Search for the cell housing the specified text and yield its (x, y) center coordinate. 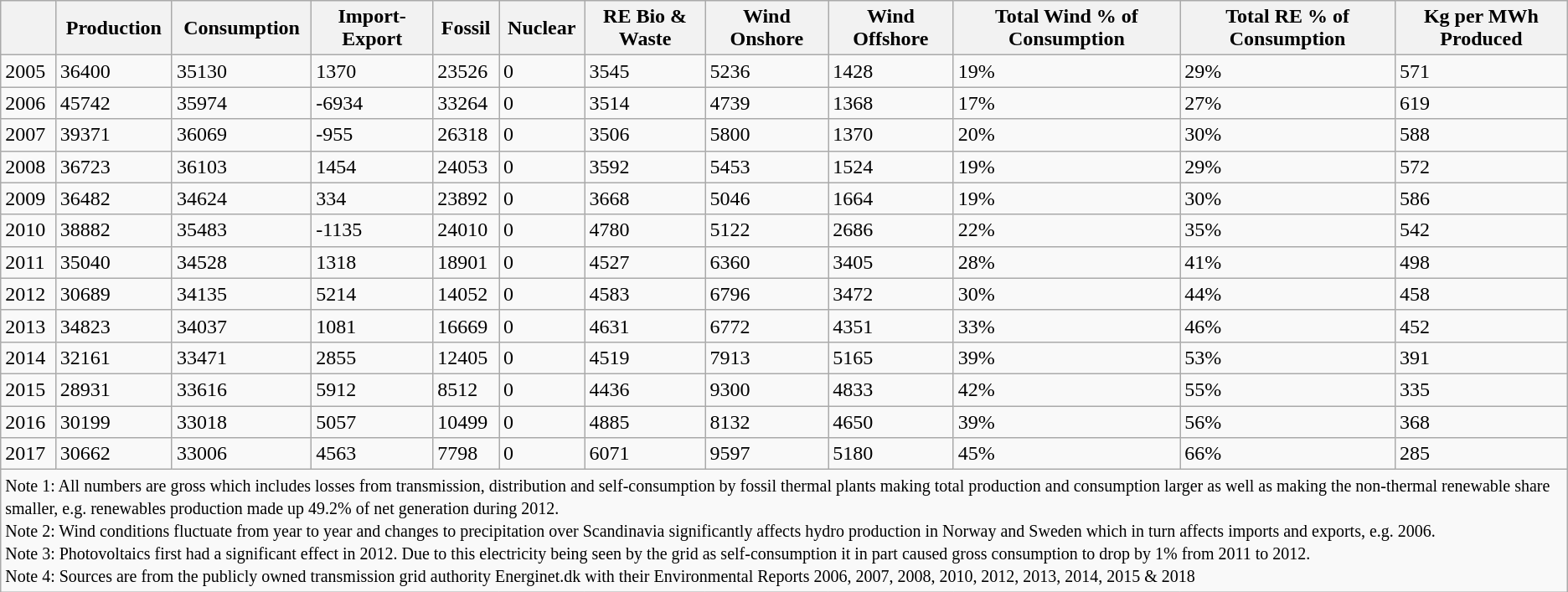
18901 (466, 262)
22% (1067, 230)
46% (1288, 326)
334 (372, 198)
30689 (114, 294)
Import-Export (372, 28)
5122 (767, 230)
33018 (241, 421)
2016 (28, 421)
33616 (241, 389)
2009 (28, 198)
2008 (28, 167)
1664 (891, 198)
3668 (645, 198)
4527 (645, 262)
26318 (466, 135)
34624 (241, 198)
Total RE % of Consumption (1288, 28)
3514 (645, 103)
44% (1288, 294)
452 (1482, 326)
5912 (372, 389)
53% (1288, 358)
Production (114, 28)
38882 (114, 230)
36482 (114, 198)
35130 (241, 71)
542 (1482, 230)
8512 (466, 389)
55% (1288, 389)
2014 (28, 358)
4436 (645, 389)
5057 (372, 421)
33471 (241, 358)
7798 (466, 454)
2015 (28, 389)
4885 (645, 421)
23526 (466, 71)
2010 (28, 230)
14052 (466, 294)
4780 (645, 230)
2012 (28, 294)
45742 (114, 103)
56% (1288, 421)
3592 (645, 167)
30662 (114, 454)
5165 (891, 358)
12405 (466, 358)
34823 (114, 326)
6796 (767, 294)
36103 (241, 167)
28931 (114, 389)
3472 (891, 294)
4739 (767, 103)
5453 (767, 167)
3506 (645, 135)
35% (1288, 230)
Wind Offshore (891, 28)
Wind Onshore (767, 28)
4519 (645, 358)
4650 (891, 421)
3405 (891, 262)
34135 (241, 294)
9597 (767, 454)
2855 (372, 358)
4563 (372, 454)
Total Wind % of Consumption (1067, 28)
Consumption (241, 28)
41% (1288, 262)
33% (1067, 326)
3545 (645, 71)
33264 (466, 103)
335 (1482, 389)
458 (1482, 294)
34037 (241, 326)
5214 (372, 294)
45% (1067, 454)
35483 (241, 230)
285 (1482, 454)
2007 (28, 135)
36400 (114, 71)
4833 (891, 389)
588 (1482, 135)
1454 (372, 167)
36069 (241, 135)
-6934 (372, 103)
16669 (466, 326)
66% (1288, 454)
4631 (645, 326)
2005 (28, 71)
6772 (767, 326)
35040 (114, 262)
1368 (891, 103)
4583 (645, 294)
34528 (241, 262)
17% (1067, 103)
20% (1067, 135)
42% (1067, 389)
498 (1482, 262)
27% (1288, 103)
28% (1067, 262)
-955 (372, 135)
571 (1482, 71)
2013 (28, 326)
RE Bio & Waste (645, 28)
7913 (767, 358)
Nuclear (543, 28)
1081 (372, 326)
39371 (114, 135)
Fossil (466, 28)
5800 (767, 135)
23892 (466, 198)
10499 (466, 421)
24053 (466, 167)
6360 (767, 262)
33006 (241, 454)
391 (1482, 358)
-1135 (372, 230)
1428 (891, 71)
5046 (767, 198)
1318 (372, 262)
1524 (891, 167)
36723 (114, 167)
2686 (891, 230)
24010 (466, 230)
586 (1482, 198)
6071 (645, 454)
2011 (28, 262)
35974 (241, 103)
2006 (28, 103)
5236 (767, 71)
2017 (28, 454)
8132 (767, 421)
4351 (891, 326)
9300 (767, 389)
Kg per MWh Produced (1482, 28)
30199 (114, 421)
572 (1482, 167)
32161 (114, 358)
619 (1482, 103)
5180 (891, 454)
368 (1482, 421)
